Return [X, Y] of the center of cell containing provided text 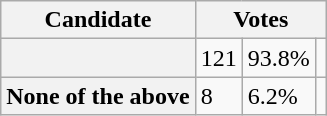
Votes [260, 20]
None of the above [98, 96]
121 [218, 58]
8 [218, 96]
6.2% [278, 96]
Candidate [98, 20]
93.8% [278, 58]
